For the text-containing cell, return its midpoint in (x, y) coordinate format. 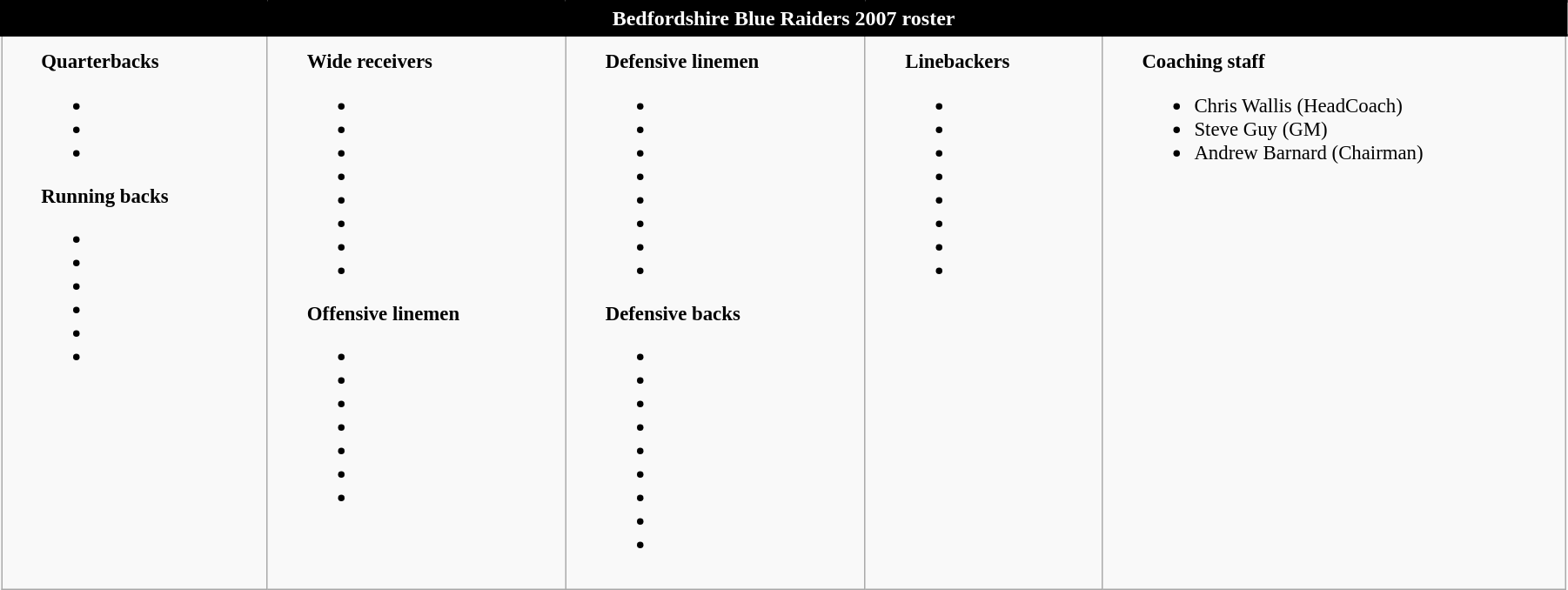
QuarterbacksRunning backs (135, 312)
Bedfordshire Blue Raiders 2007 roster (784, 19)
Defensive linemenDefensive backs (715, 312)
Coaching staffChris Wallis (HeadCoach)Steve Guy (GM)Andrew Barnard (Chairman) (1335, 312)
Linebackers (983, 312)
Wide receiversOffensive linemen (416, 312)
